Locate the cell with the specified text and output its [X, Y] center coordinate. 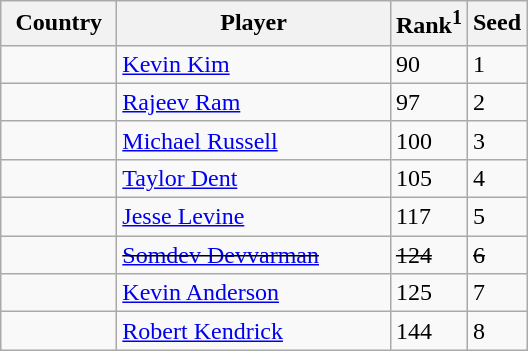
Player [254, 24]
Somdev Devvarman [254, 255]
Country [59, 24]
Seed [496, 24]
7 [496, 293]
8 [496, 331]
1 [496, 64]
Robert Kendrick [254, 331]
97 [428, 102]
Michael Russell [254, 140]
100 [428, 140]
5 [496, 217]
6 [496, 255]
2 [496, 102]
4 [496, 178]
3 [496, 140]
117 [428, 217]
Rajeev Ram [254, 102]
124 [428, 255]
125 [428, 293]
105 [428, 178]
Kevin Anderson [254, 293]
Taylor Dent [254, 178]
90 [428, 64]
144 [428, 331]
Jesse Levine [254, 217]
Rank1 [428, 24]
Kevin Kim [254, 64]
